Capture the cell that displays the provided text and extract its [x, y] central coordinate. 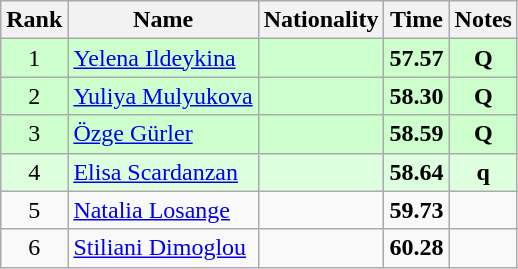
5 [34, 210]
6 [34, 248]
Stiliani Dimoglou [163, 248]
Elisa Scardanzan [163, 172]
Nationality [321, 20]
60.28 [416, 248]
58.64 [416, 172]
1 [34, 58]
2 [34, 96]
Yuliya Mulyukova [163, 96]
q [483, 172]
Rank [34, 20]
Notes [483, 20]
58.30 [416, 96]
3 [34, 134]
57.57 [416, 58]
Name [163, 20]
Özge Gürler [163, 134]
58.59 [416, 134]
Yelena Ildeykina [163, 58]
Natalia Losange [163, 210]
59.73 [416, 210]
Time [416, 20]
4 [34, 172]
